Return [x, y] of the center of cell containing provided text 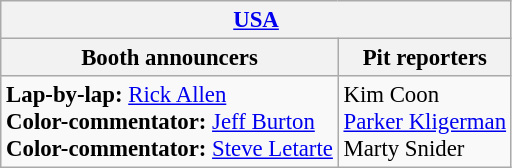
Pit reporters [424, 58]
USA [256, 20]
Lap-by-lap: Rick AllenColor-commentator: Jeff BurtonColor-commentator: Steve Letarte [170, 122]
Booth announcers [170, 58]
Kim CoonParker KligermanMarty Snider [424, 122]
